Output the (X, Y) coordinate of the center of the cell containing the given text.  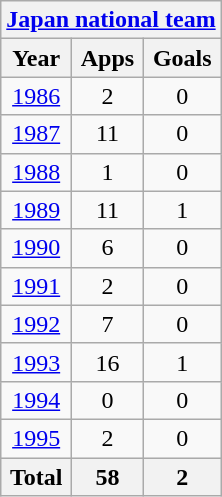
1993 (36, 362)
6 (108, 248)
Goals (182, 58)
Apps (108, 58)
Japan national team (111, 20)
Total (36, 477)
58 (108, 477)
1988 (36, 172)
7 (108, 324)
1995 (36, 438)
1987 (36, 134)
1991 (36, 286)
1990 (36, 248)
Year (36, 58)
1994 (36, 400)
1986 (36, 96)
16 (108, 362)
1992 (36, 324)
1989 (36, 210)
